Output the [X, Y] coordinate of the center of the cell containing the given text.  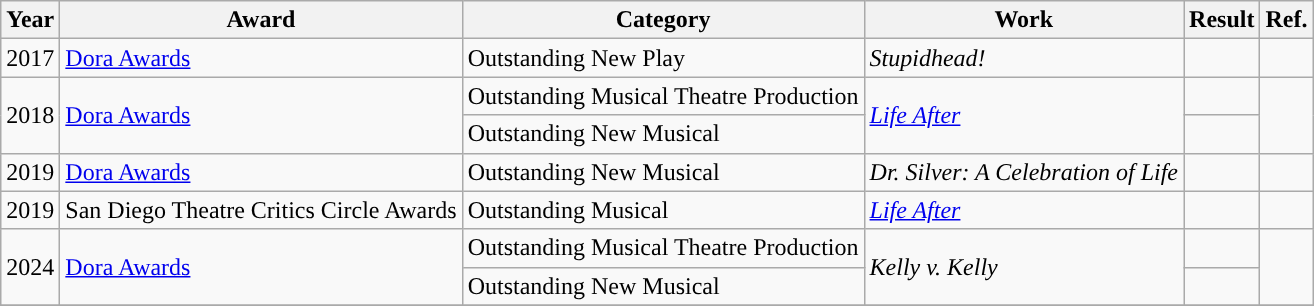
Kelly v. Kelly [1024, 267]
Category [663, 20]
2017 [30, 58]
Year [30, 20]
Result [1222, 20]
Work [1024, 20]
2024 [30, 267]
Outstanding Musical [663, 210]
Ref. [1286, 20]
Award [261, 20]
2018 [30, 115]
Dr. Silver: A Celebration of Life [1024, 172]
Outstanding New Play [663, 58]
San Diego Theatre Critics Circle Awards [261, 210]
Stupidhead! [1024, 58]
